Provide the (x, y) coordinate of the cell's center where the given text is located.  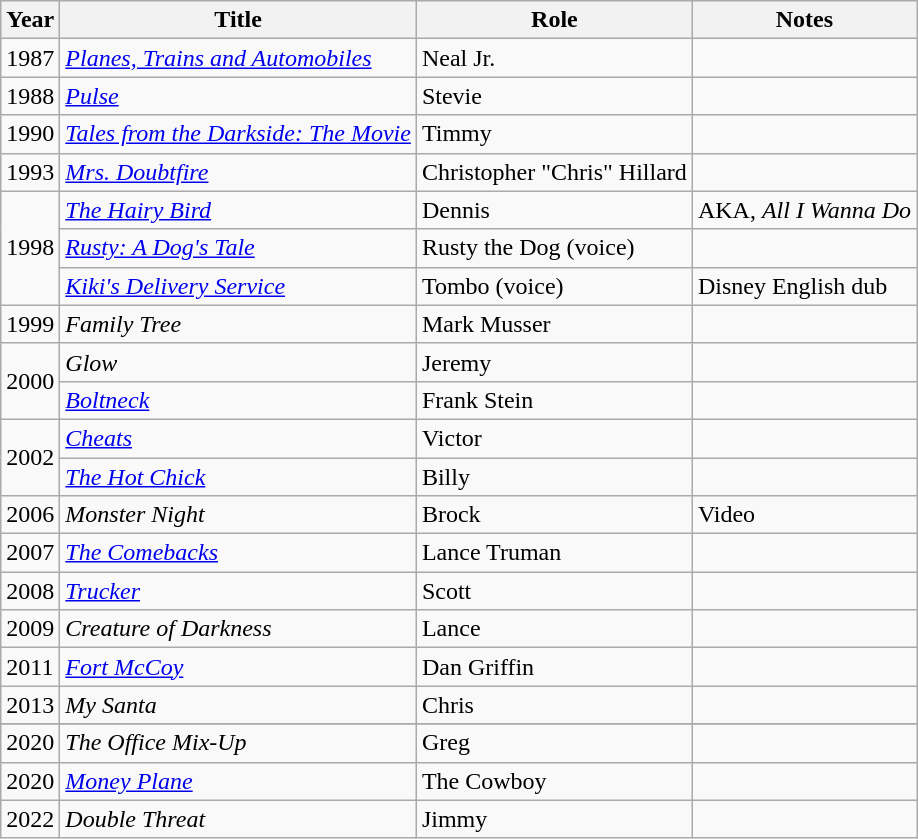
Christopher "Chris" Hillard (554, 172)
2013 (30, 705)
Victor (554, 438)
Rusty: A Dog's Tale (238, 248)
1987 (30, 58)
Trucker (238, 591)
The Cowboy (554, 781)
1990 (30, 134)
The Hot Chick (238, 477)
Glow (238, 362)
Tales from the Darkside: The Movie (238, 134)
Timmy (554, 134)
Cheats (238, 438)
Tombo (voice) (554, 286)
Billy (554, 477)
Fort McCoy (238, 667)
Lance Truman (554, 553)
The Office Mix-Up (238, 743)
Mark Musser (554, 324)
1988 (30, 96)
Title (238, 20)
2009 (30, 629)
Planes, Trains and Automobiles (238, 58)
The Comebacks (238, 553)
Role (554, 20)
Monster Night (238, 515)
2002 (30, 457)
2011 (30, 667)
Scott (554, 591)
Kiki's Delivery Service (238, 286)
Year (30, 20)
2007 (30, 553)
Video (804, 515)
Brock (554, 515)
Pulse (238, 96)
Stevie (554, 96)
2008 (30, 591)
Neal Jr. (554, 58)
2022 (30, 819)
Dennis (554, 210)
2006 (30, 515)
1998 (30, 248)
Chris (554, 705)
Money Plane (238, 781)
Jimmy (554, 819)
Family Tree (238, 324)
Disney English dub (804, 286)
AKA, All I Wanna Do (804, 210)
Greg (554, 743)
Double Threat (238, 819)
1993 (30, 172)
The Hairy Bird (238, 210)
Boltneck (238, 400)
My Santa (238, 705)
Mrs. Doubtfire (238, 172)
Lance (554, 629)
1999 (30, 324)
2000 (30, 381)
Frank Stein (554, 400)
Notes (804, 20)
Dan Griffin (554, 667)
Jeremy (554, 362)
Creature of Darkness (238, 629)
Rusty the Dog (voice) (554, 248)
